Detect which cell encompasses the target text, then output its (x, y) center coordinate. 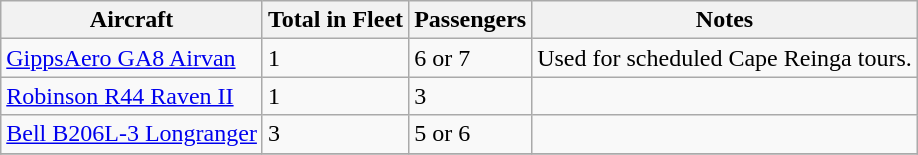
Passengers (470, 20)
Robinson R44 Raven II (132, 96)
Bell B206L-3 Longranger (132, 134)
Notes (725, 20)
Total in Fleet (335, 20)
6 or 7 (470, 58)
Aircraft (132, 20)
Used for scheduled Cape Reinga tours. (725, 58)
5 or 6 (470, 134)
GippsAero GA8 Airvan (132, 58)
